Return the [X, Y] coordinate for the center point of the cell that contains the specified text.  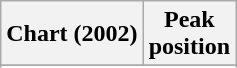
Chart (2002) [72, 34]
Peakposition [189, 34]
